Return the [x, y] coordinate for the center point of the cell that contains the specified text.  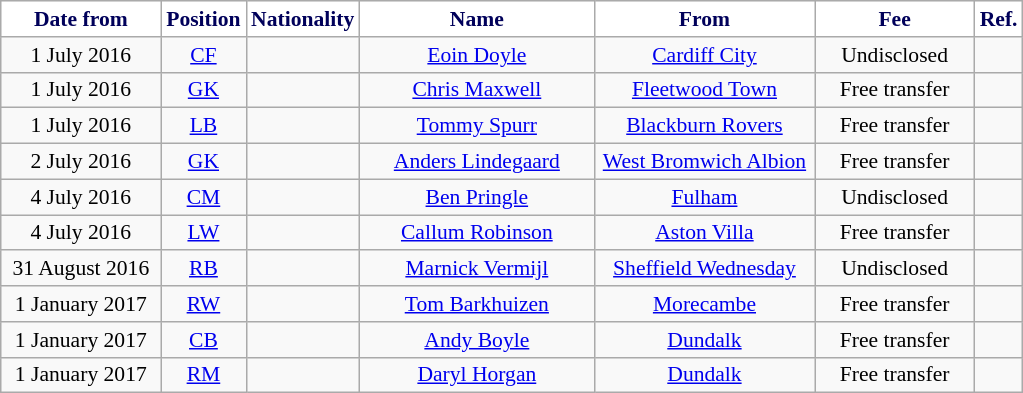
LW [204, 233]
Tommy Spurr [476, 126]
Aston Villa [704, 233]
31 August 2016 [81, 269]
LB [204, 126]
Ref. [999, 19]
Sheffield Wednesday [704, 269]
Anders Lindegaard [476, 162]
Name [476, 19]
Callum Robinson [476, 233]
Tom Barkhuizen [476, 304]
2 July 2016 [81, 162]
Marnick Vermijl [476, 269]
West Bromwich Albion [704, 162]
Cardiff City [704, 55]
Nationality [302, 19]
Fulham [704, 197]
Ben Pringle [476, 197]
Fee [895, 19]
RM [204, 375]
From [704, 19]
CB [204, 340]
CF [204, 55]
RW [204, 304]
Chris Maxwell [476, 90]
Morecambe [704, 304]
Blackburn Rovers [704, 126]
Date from [81, 19]
Andy Boyle [476, 340]
RB [204, 269]
CM [204, 197]
Eoin Doyle [476, 55]
Daryl Horgan [476, 375]
Fleetwood Town [704, 90]
Position [204, 19]
